Pinpoint the cell where the given text exists, returning its [X, Y] midpoint coordinate. 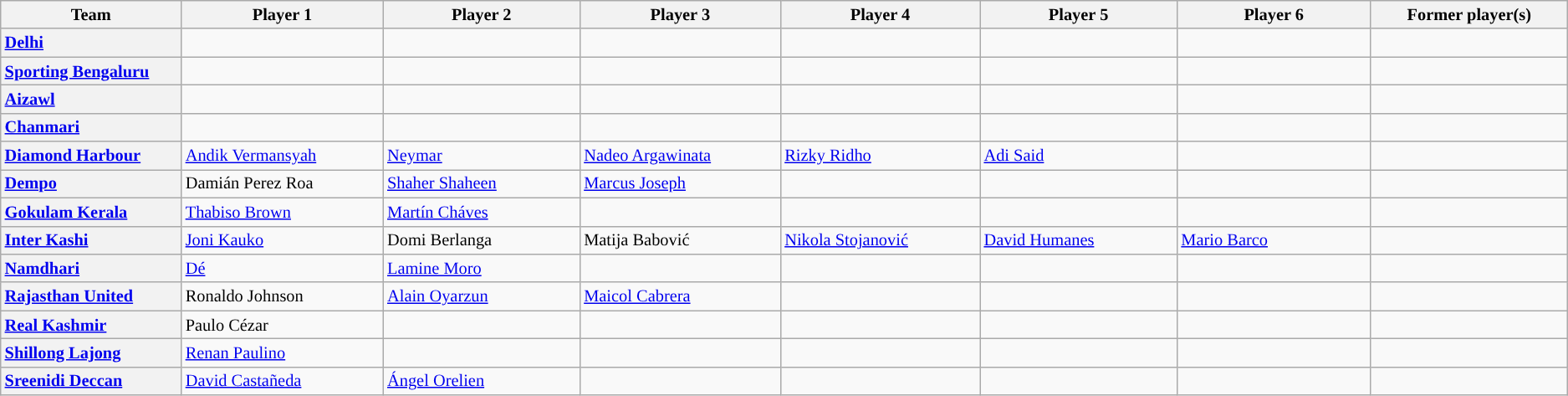
Dé [283, 268]
Player 2 [482, 14]
Ángel Orelien [482, 381]
Inter Kashi [91, 240]
Player 6 [1274, 14]
Martín Cháves [482, 212]
Marcus Joseph [680, 183]
Player 4 [880, 14]
Mario Barco [1274, 240]
Player 5 [1079, 14]
Player 3 [680, 14]
Matija Babović [680, 240]
David Castañeda [283, 381]
Thabiso Brown [283, 212]
Maicol Cabrera [680, 296]
Adi Said [1079, 156]
Domi Berlanga [482, 240]
Gokulam Kerala [91, 212]
Rizky Ridho [880, 156]
Real Kashmir [91, 325]
Joni Kauko [283, 240]
Aizawl [91, 99]
Shillong Lajong [91, 352]
Paulo Cézar [283, 325]
David Humanes [1079, 240]
Shaher Shaheen [482, 183]
Former player(s) [1469, 14]
Nadeo Argawinata [680, 156]
Neymar [482, 156]
Namdhari [91, 268]
Delhi [91, 43]
Lamine Moro [482, 268]
Andik Vermansyah [283, 156]
Dempo [91, 183]
Rajasthan United [91, 296]
Sporting Bengaluru [91, 71]
Sreenidi Deccan [91, 381]
Alain Oyarzun [482, 296]
Diamond Harbour [91, 156]
Player 1 [283, 14]
Nikola Stojanović [880, 240]
Ronaldo Johnson [283, 296]
Damián Perez Roa [283, 183]
Team [91, 14]
Chanmari [91, 127]
Renan Paulino [283, 352]
